For the text-containing cell, return its midpoint in (x, y) coordinate format. 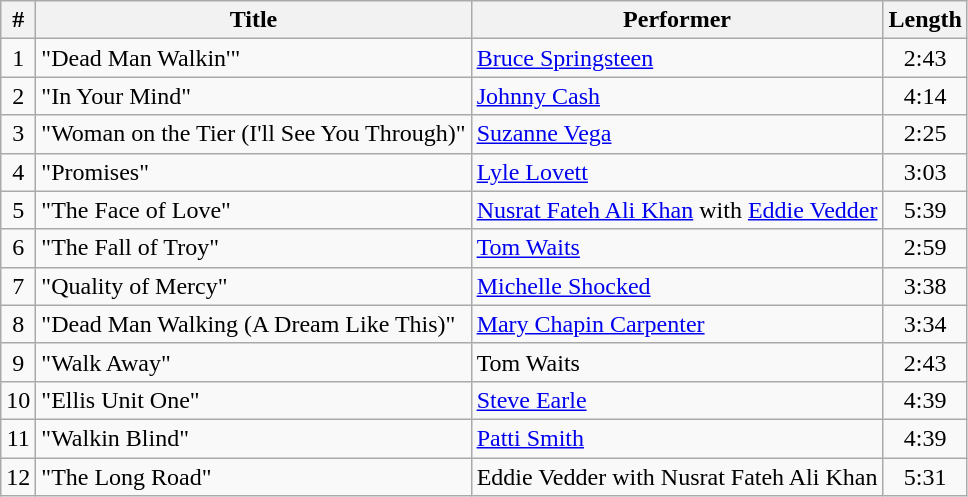
"Promises" (254, 172)
12 (18, 477)
Title (254, 20)
"In Your Mind" (254, 96)
1 (18, 58)
5 (18, 210)
Michelle Shocked (677, 286)
3:34 (925, 324)
"Dead Man Walkin'" (254, 58)
Suzanne Vega (677, 134)
Eddie Vedder with Nusrat Fateh Ali Khan (677, 477)
Length (925, 20)
Nusrat Fateh Ali Khan with Eddie Vedder (677, 210)
5:31 (925, 477)
"The Long Road" (254, 477)
2:59 (925, 248)
"Dead Man Walking (A Dream Like This)" (254, 324)
4 (18, 172)
9 (18, 362)
Performer (677, 20)
4:14 (925, 96)
"The Fall of Troy" (254, 248)
# (18, 20)
10 (18, 400)
3 (18, 134)
11 (18, 438)
6 (18, 248)
2:25 (925, 134)
"Walkin Blind" (254, 438)
7 (18, 286)
5:39 (925, 210)
2 (18, 96)
Mary Chapin Carpenter (677, 324)
Bruce Springsteen (677, 58)
Lyle Lovett (677, 172)
8 (18, 324)
3:03 (925, 172)
"Ellis Unit One" (254, 400)
"Woman on the Tier (I'll See You Through)" (254, 134)
"Walk Away" (254, 362)
"Quality of Mercy" (254, 286)
3:38 (925, 286)
Patti Smith (677, 438)
"The Face of Love" (254, 210)
Steve Earle (677, 400)
Johnny Cash (677, 96)
